Output the [x, y] coordinate of the center of the cell containing the given text.  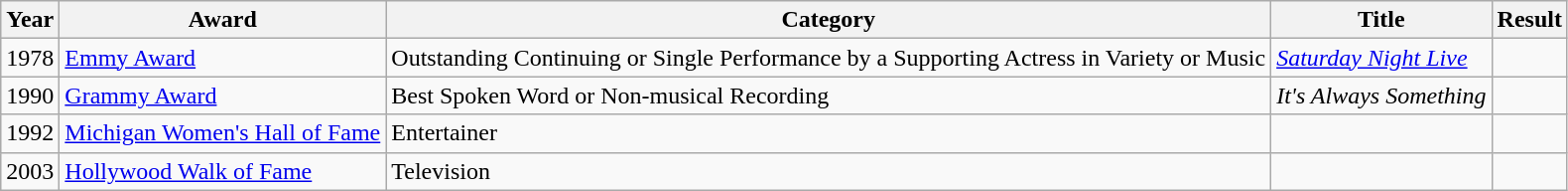
Michigan Women's Hall of Fame [222, 133]
1990 [30, 95]
Best Spoken Word or Non-musical Recording [829, 95]
1978 [30, 58]
Title [1381, 20]
Award [222, 20]
Emmy Award [222, 58]
1992 [30, 133]
2003 [30, 171]
Year [30, 20]
Television [829, 171]
Result [1529, 20]
It's Always Something [1381, 95]
Saturday Night Live [1381, 58]
Hollywood Walk of Fame [222, 171]
Entertainer [829, 133]
Grammy Award [222, 95]
Category [829, 20]
Outstanding Continuing or Single Performance by a Supporting Actress in Variety or Music [829, 58]
